Pinpoint the cell where the given text exists, returning its [x, y] midpoint coordinate. 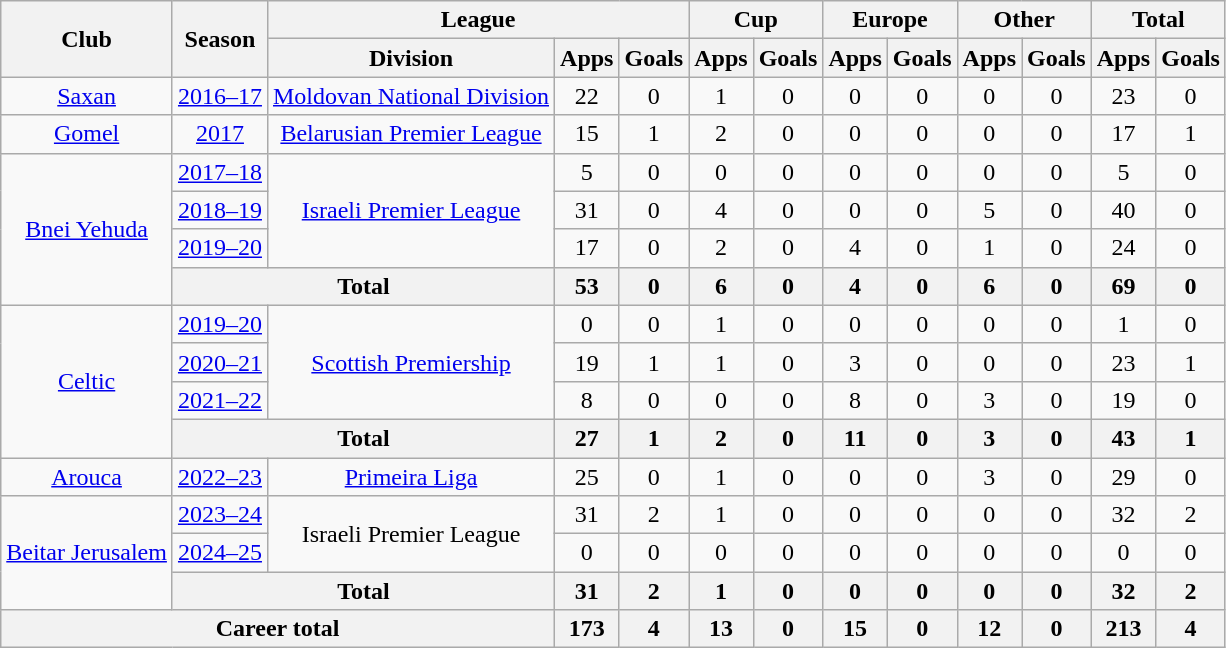
Primeira Liga [410, 477]
2018–19 [220, 210]
12 [989, 629]
11 [855, 438]
Club [87, 39]
Gomel [87, 134]
2016–17 [220, 96]
25 [587, 477]
Cup [756, 20]
Other [1024, 20]
Beitar Jerusalem [87, 553]
Season [220, 39]
League [478, 20]
2024–25 [220, 553]
2020–21 [220, 362]
24 [1123, 248]
2022–23 [220, 477]
27 [587, 438]
2017–18 [220, 172]
2017 [220, 134]
2023–24 [220, 515]
213 [1123, 629]
2021–22 [220, 400]
Division [410, 58]
29 [1123, 477]
Belarusian Premier League [410, 134]
22 [587, 96]
69 [1123, 286]
173 [587, 629]
Moldovan National Division [410, 96]
Europe [890, 20]
43 [1123, 438]
Scottish Premiership [410, 362]
Bnei Yehuda [87, 229]
53 [587, 286]
Celtic [87, 381]
13 [721, 629]
Arouca [87, 477]
Career total [278, 629]
Saxan [87, 96]
40 [1123, 210]
